Scan for the cell matching the given text and deliver its [x, y] coordinate at center. 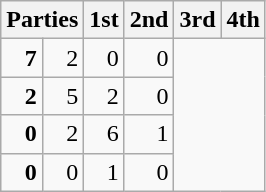
6 [104, 134]
3rd [198, 20]
7 [22, 58]
1st [104, 20]
2nd [149, 20]
5 [63, 96]
Parties [42, 20]
4th [243, 20]
